Determine the (x, y) coordinate at the center of the cell enclosing the given text.  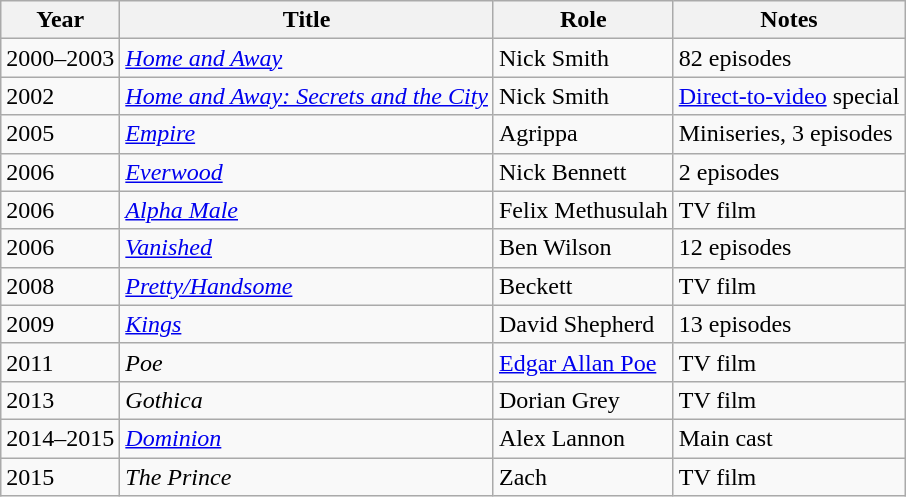
2008 (60, 286)
Dominion (307, 438)
Empire (307, 134)
2011 (60, 362)
Main cast (789, 438)
Felix Methusulah (583, 210)
82 episodes (789, 58)
Title (307, 20)
12 episodes (789, 248)
Kings (307, 324)
Miniseries, 3 episodes (789, 134)
Dorian Grey (583, 400)
Everwood (307, 172)
Ben Wilson (583, 248)
The Prince (307, 477)
Pretty/Handsome (307, 286)
David Shepherd (583, 324)
Alex Lannon (583, 438)
Poe (307, 362)
Direct-to-video special (789, 96)
Vanished (307, 248)
Role (583, 20)
Gothica (307, 400)
2005 (60, 134)
Alpha Male (307, 210)
Nick Bennett (583, 172)
2 episodes (789, 172)
2002 (60, 96)
Year (60, 20)
Agrippa (583, 134)
Notes (789, 20)
Home and Away (307, 58)
Beckett (583, 286)
Home and Away: Secrets and the City (307, 96)
Edgar Allan Poe (583, 362)
2014–2015 (60, 438)
Zach (583, 477)
2000–2003 (60, 58)
2009 (60, 324)
13 episodes (789, 324)
2013 (60, 400)
2015 (60, 477)
